Determine the [x, y] coordinate at the center of the cell enclosing the given text.  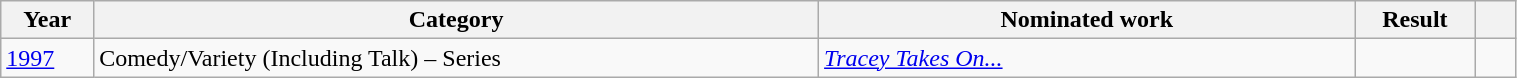
Year [48, 20]
1997 [48, 58]
Result [1415, 20]
Nominated work [1087, 20]
Comedy/Variety (Including Talk) – Series [456, 58]
Tracey Takes On... [1087, 58]
Category [456, 20]
